Detect which cell encompasses the target text, then output its [X, Y] center coordinate. 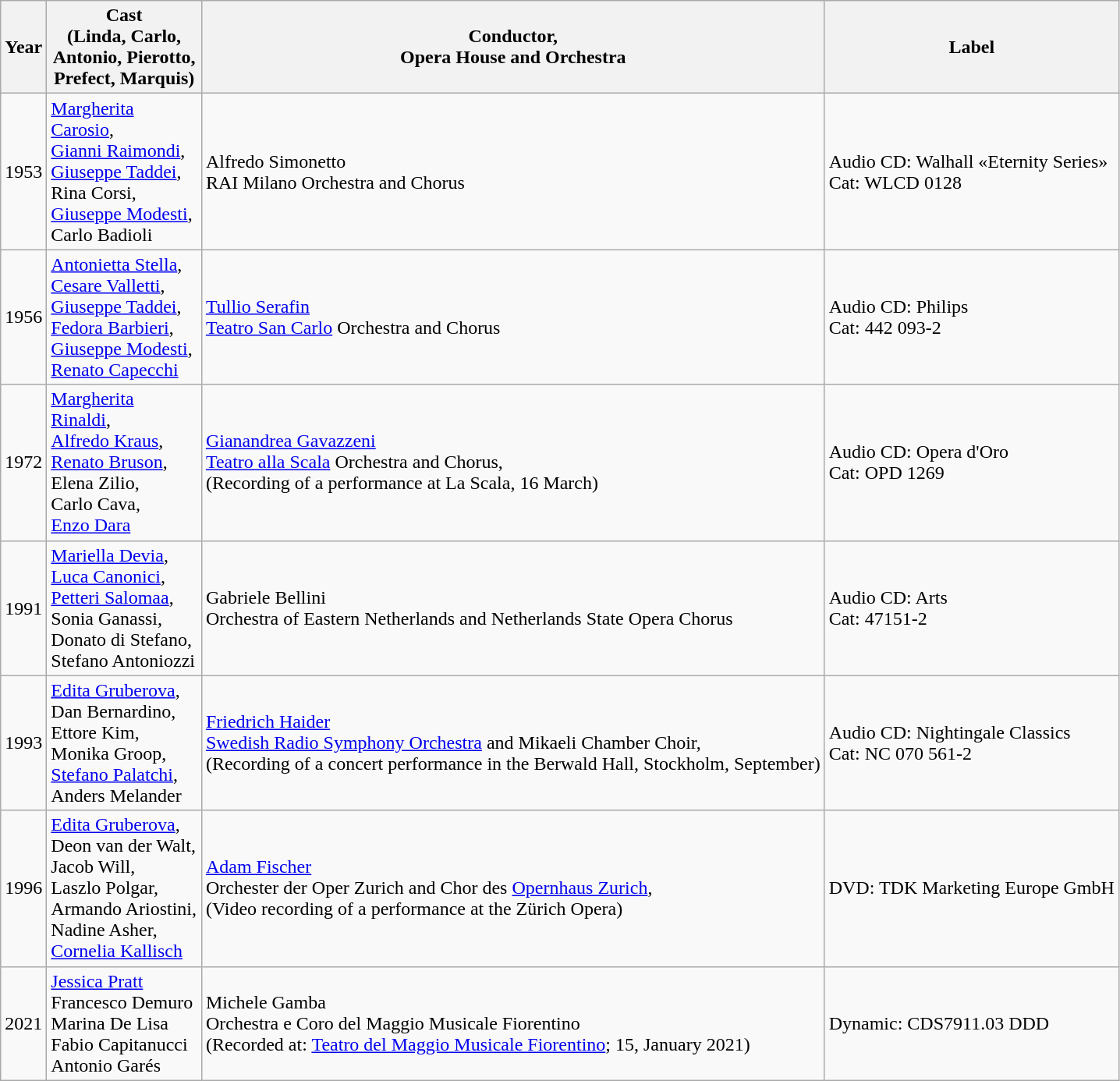
Cast (Linda, Carlo,Antonio, Pierotto,Prefect, Marquis) [125, 47]
Audio CD: Walhall «Eternity Series»Cat: WLCD 0128 [972, 172]
Audio CD: ArtsCat: 47151-2 [972, 608]
1996 [23, 888]
Gabriele BelliniOrchestra of Eastern Netherlands and Netherlands State Opera Chorus [513, 608]
Antonietta Stella,Cesare Valletti,Giuseppe Taddei,Fedora Barbieri,Giuseppe Modesti,Renato Capecchi [125, 317]
Jessica PrattFrancesco DemuroMarina De LisaFabio CapitanucciAntonio Garés [125, 1023]
1993 [23, 743]
Edita Gruberova,Dan Bernardino,Ettore Kim,Monika Groop,Stefano Palatchi,Anders Melander [125, 743]
Alfredo SimonettoRAI Milano Orchestra and Chorus [513, 172]
Audio CD: PhilipsCat: 442 093-2 [972, 317]
1953 [23, 172]
1991 [23, 608]
Label [972, 47]
Gianandrea GavazzeniTeatro alla Scala Orchestra and Chorus,(Recording of a performance at La Scala, 16 March) [513, 463]
Edita Gruberova,Deon van der Walt,Jacob Will,Laszlo Polgar,Armando Ariostini,Nadine Asher,Cornelia Kallisch [125, 888]
Adam FischerOrchester der Oper Zurich and Chor des Opernhaus Zurich,(Video recording of a performance at the Zürich Opera) [513, 888]
1956 [23, 317]
Dynamic: CDS7911.03 DDD [972, 1023]
1972 [23, 463]
2021 [23, 1023]
Tullio SerafinTeatro San Carlo Orchestra and Chorus [513, 317]
Conductor,Opera House and Orchestra [513, 47]
Margherita Rinaldi,Alfredo Kraus,Renato Bruson,Elena Zilio,Carlo Cava,Enzo Dara [125, 463]
Year [23, 47]
Audio CD: Nightingale ClassicsCat: NC 070 561-2 [972, 743]
Mariella Devia,Luca Canonici,Petteri Salomaa,Sonia Ganassi,Donato di Stefano,Stefano Antoniozzi [125, 608]
DVD: TDK Marketing Europe GmbH [972, 888]
Margherita Carosio,Gianni Raimondi,Giuseppe Taddei,Rina Corsi,Giuseppe Modesti,Carlo Badioli [125, 172]
Audio CD: Opera d'OroCat: OPD 1269 [972, 463]
Michele GambaOrchestra e Coro del Maggio Musicale Fiorentino(Recorded at: Teatro del Maggio Musicale Fiorentino; 15, January 2021) [513, 1023]
